Return (X, Y) of the center of cell containing provided text 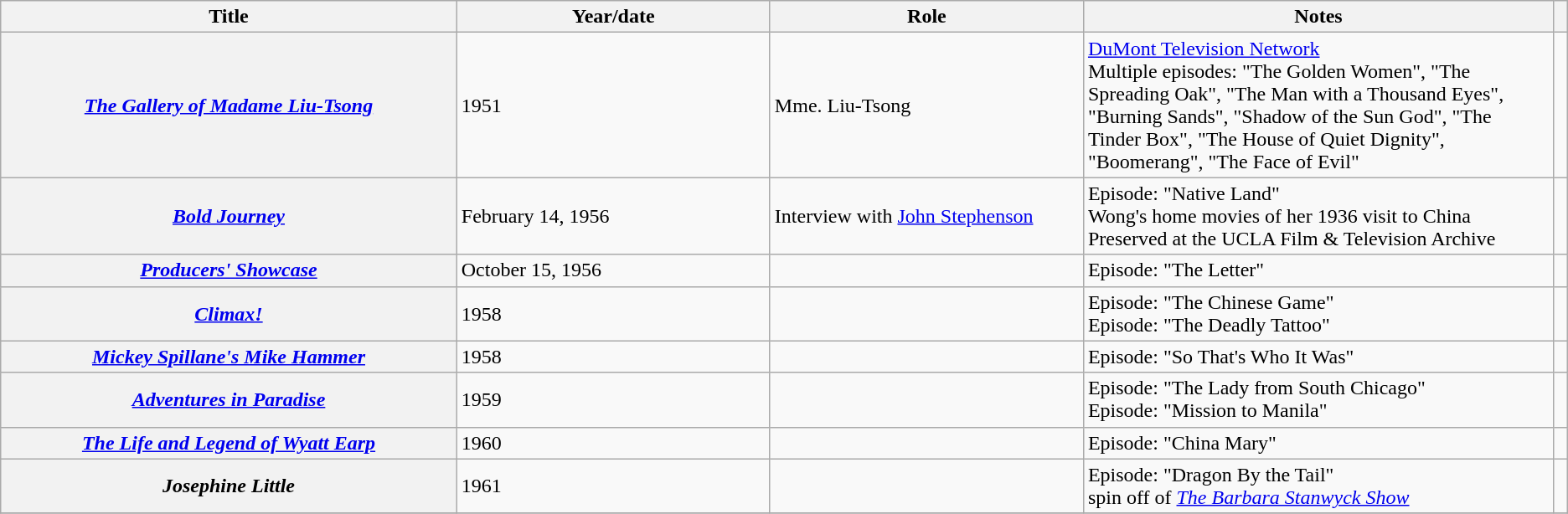
1959 (613, 400)
February 14, 1956 (613, 216)
1961 (613, 486)
Episode: "The Lady from South Chicago"Episode: "Mission to Manila" (1318, 400)
Episode: "The Chinese Game" Episode: "The Deadly Tattoo" (1318, 313)
Episode: "So That's Who It Was" (1318, 357)
Episode: "The Letter" (1318, 270)
Interview with John Stephenson (926, 216)
Adventures in Paradise (229, 400)
Bold Journey (229, 216)
Role (926, 17)
The Life and Legend of Wyatt Earp (229, 443)
Josephine Little (229, 486)
The Gallery of Madame Liu-Tsong (229, 105)
Episode: "Dragon By the Tail" spin off of The Barbara Stanwyck Show (1318, 486)
1951 (613, 105)
Mickey Spillane's Mike Hammer (229, 357)
Climax! (229, 313)
Producers' Showcase (229, 270)
Episode: "Native Land"Wong's home movies of her 1936 visit to ChinaPreserved at the UCLA Film & Television Archive (1318, 216)
Notes (1318, 17)
October 15, 1956 (613, 270)
1960 (613, 443)
Title (229, 17)
Episode: "China Mary" (1318, 443)
Year/date (613, 17)
Mme. Liu-Tsong (926, 105)
